Pinpoint the cell where the given text exists, returning its (x, y) midpoint coordinate. 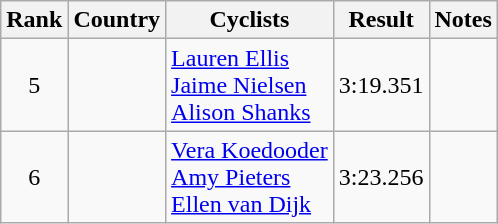
Vera KoedooderAmy PietersEllen van Dijk (250, 177)
Result (381, 20)
3:19.351 (381, 85)
Rank (34, 20)
Notes (463, 20)
5 (34, 85)
6 (34, 177)
Lauren EllisJaime NielsenAlison Shanks (250, 85)
Cyclists (250, 20)
3:23.256 (381, 177)
Country (117, 20)
